Find where the given text appears and provide that cell's center as [X, Y] coordinate. 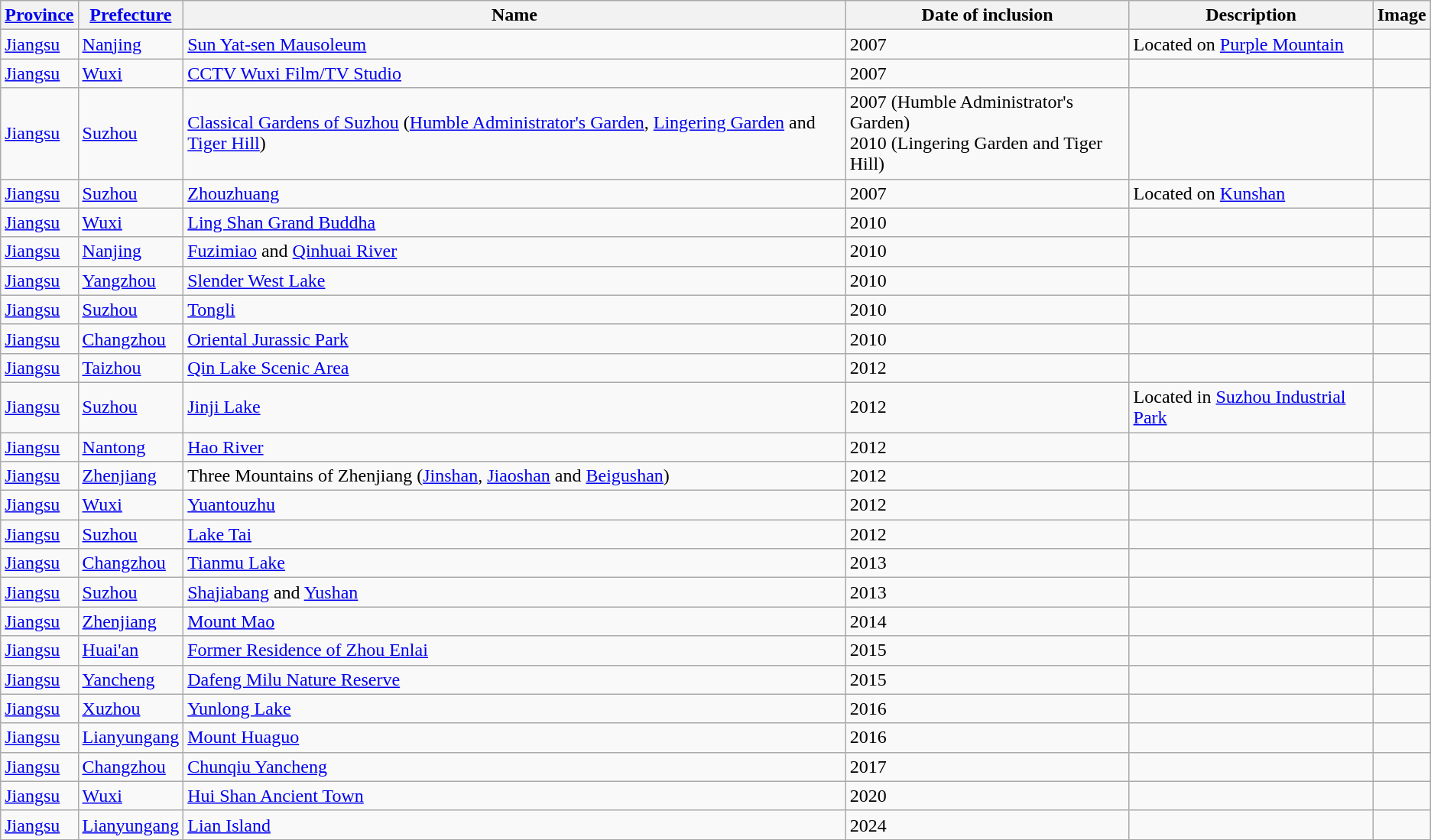
Oriental Jurassic Park [514, 339]
Yuantouzhu [514, 505]
Located on Kunshan [1251, 193]
Hao River [514, 447]
Province [40, 15]
Description [1251, 15]
Hui Shan Ancient Town [514, 796]
Xuzhou [131, 709]
2007 (Humble Administrator's Garden)2010 (Lingering Garden and Tiger Hill) [988, 133]
Taizhou [131, 368]
Image [1402, 15]
Chunqiu Yancheng [514, 767]
Mount Huaguo [514, 738]
Huai'an [131, 650]
2020 [988, 796]
Located on Purple Mountain [1251, 44]
Ling Shan Grand Buddha [514, 222]
Sun Yat-sen Mausoleum [514, 44]
Slender West Lake [514, 281]
Yunlong Lake [514, 709]
CCTV Wuxi Film/TV Studio [514, 73]
Lake Tai [514, 534]
Yancheng [131, 679]
Yangzhou [131, 281]
Date of inclusion [988, 15]
Tongli [514, 310]
Classical Gardens of Suzhou (Humble Administrator's Garden, Lingering Garden and Tiger Hill) [514, 133]
Fuzimiao and Qinhuai River [514, 251]
Nantong [131, 447]
Mount Mao [514, 621]
Name [514, 15]
2024 [988, 825]
Lian Island [514, 825]
Jinji Lake [514, 407]
Located in Suzhou Industrial Park [1251, 407]
Former Residence of Zhou Enlai [514, 650]
Prefecture [131, 15]
2017 [988, 767]
Dafeng Milu Nature Reserve [514, 679]
Zhouzhuang [514, 193]
2014 [988, 621]
Shajiabang and Yushan [514, 592]
Three Mountains of Zhenjiang (Jinshan, Jiaoshan and Beigushan) [514, 476]
Tianmu Lake [514, 563]
Qin Lake Scenic Area [514, 368]
